Identify which cell holds the provided text, then report its [X, Y] central coordinate. 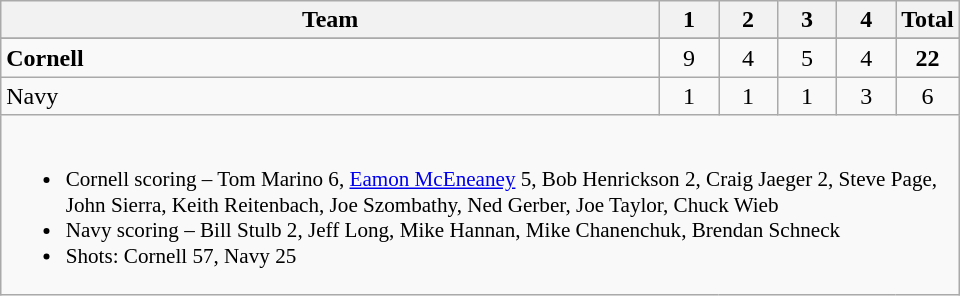
Total [928, 20]
22 [928, 58]
Cornell [330, 58]
2 [748, 20]
Navy [330, 96]
Team [330, 20]
9 [688, 58]
6 [928, 96]
5 [808, 58]
